Capture the cell that displays the provided text and extract its (x, y) central coordinate. 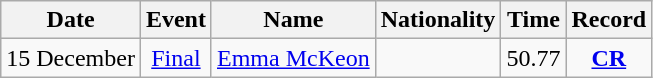
Event (176, 20)
Time (534, 20)
CR (609, 58)
Final (176, 58)
Emma McKeon (293, 58)
50.77 (534, 58)
Record (609, 20)
Name (293, 20)
Date (71, 20)
15 December (71, 58)
Nationality (438, 20)
